From the cell containing the given text, extract its center point as [X, Y] coordinate. 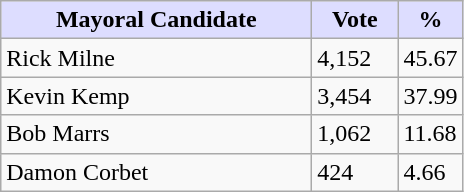
4,152 [355, 58]
11.68 [430, 134]
37.99 [430, 96]
Damon Corbet [156, 172]
% [430, 20]
3,454 [355, 96]
1,062 [355, 134]
45.67 [430, 58]
424 [355, 172]
Rick Milne [156, 58]
Vote [355, 20]
4.66 [430, 172]
Mayoral Candidate [156, 20]
Bob Marrs [156, 134]
Kevin Kemp [156, 96]
